Return [x, y] of the center of cell containing provided text 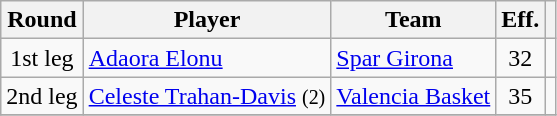
32 [520, 58]
Team [414, 20]
Eff. [520, 20]
1st leg [42, 58]
Player [207, 20]
Round [42, 20]
Adaora Elonu [207, 58]
35 [520, 96]
Valencia Basket [414, 96]
Spar Girona [414, 58]
Celeste Trahan-Davis (2) [207, 96]
2nd leg [42, 96]
